Scan for the cell matching the given text and deliver its (x, y) coordinate at center. 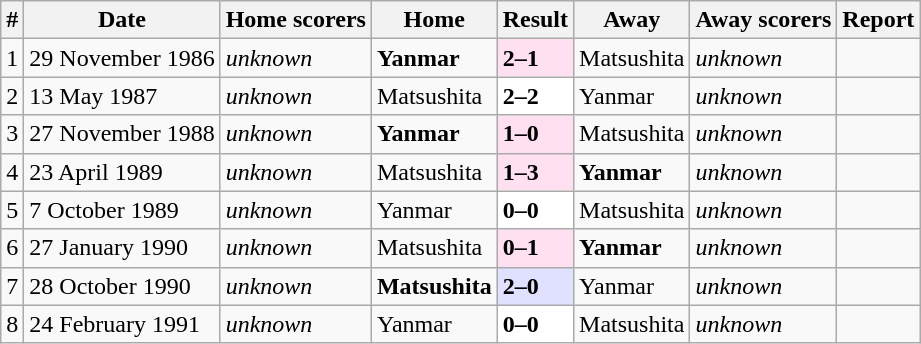
Date (122, 20)
Home scorers (296, 20)
7 (12, 286)
Result (535, 20)
Away scorers (764, 20)
23 April 1989 (122, 172)
1 (12, 58)
2–1 (535, 58)
1–3 (535, 172)
4 (12, 172)
29 November 1986 (122, 58)
2–2 (535, 96)
5 (12, 210)
1–0 (535, 134)
3 (12, 134)
27 January 1990 (122, 248)
13 May 1987 (122, 96)
28 October 1990 (122, 286)
Away (632, 20)
6 (12, 248)
Home (434, 20)
2 (12, 96)
2–0 (535, 286)
7 October 1989 (122, 210)
8 (12, 324)
0–1 (535, 248)
27 November 1988 (122, 134)
24 February 1991 (122, 324)
# (12, 20)
Report (878, 20)
